Search for the cell housing the specified text and yield its [x, y] center coordinate. 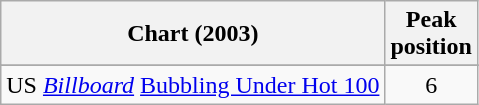
US Billboard Bubbling Under Hot 100 [193, 85]
6 [431, 85]
Peakposition [431, 34]
Chart (2003) [193, 34]
